Output the [x, y] coordinate of the center of the cell containing the given text.  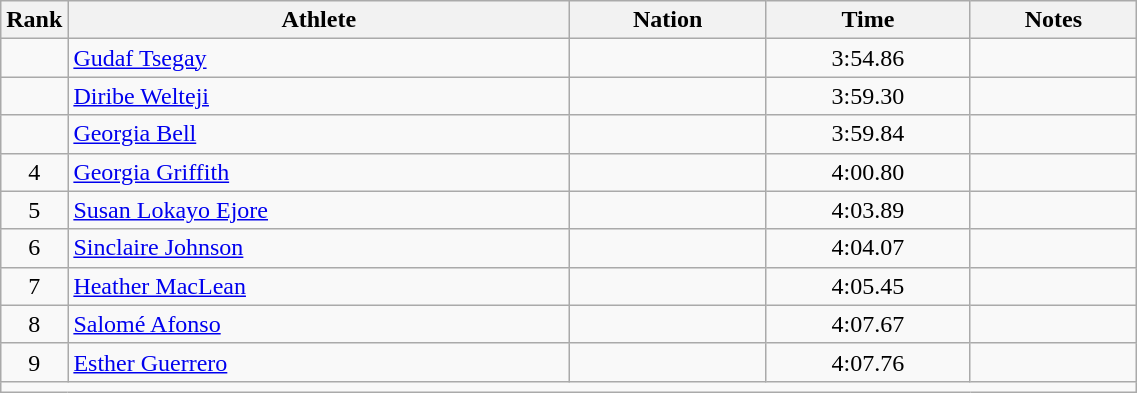
4:07.76 [868, 362]
4:07.67 [868, 324]
Salomé Afonso [319, 324]
Athlete [319, 20]
7 [34, 286]
Diribe Welteji [319, 96]
Georgia Griffith [319, 172]
3:59.30 [868, 96]
9 [34, 362]
Georgia Bell [319, 134]
4:00.80 [868, 172]
5 [34, 210]
Gudaf Tsegay [319, 58]
4:03.89 [868, 210]
4 [34, 172]
Nation [668, 20]
Esther Guerrero [319, 362]
4:05.45 [868, 286]
3:54.86 [868, 58]
8 [34, 324]
Notes [1054, 20]
Time [868, 20]
3:59.84 [868, 134]
Susan Lokayo Ejore [319, 210]
6 [34, 248]
4:04.07 [868, 248]
Heather MacLean [319, 286]
Sinclaire Johnson [319, 248]
Rank [34, 20]
